Pinpoint the cell where the given text exists, returning its [x, y] midpoint coordinate. 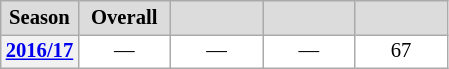
Overall [124, 17]
Season [40, 17]
67 [401, 51]
2016/17 [40, 51]
